Output the [x, y] coordinate of the center of the cell containing the given text.  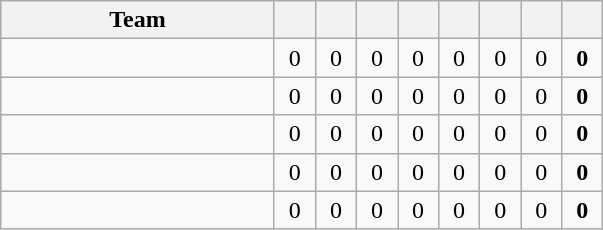
Team [138, 20]
